Output the (x, y) coordinate of the center of the cell containing the given text.  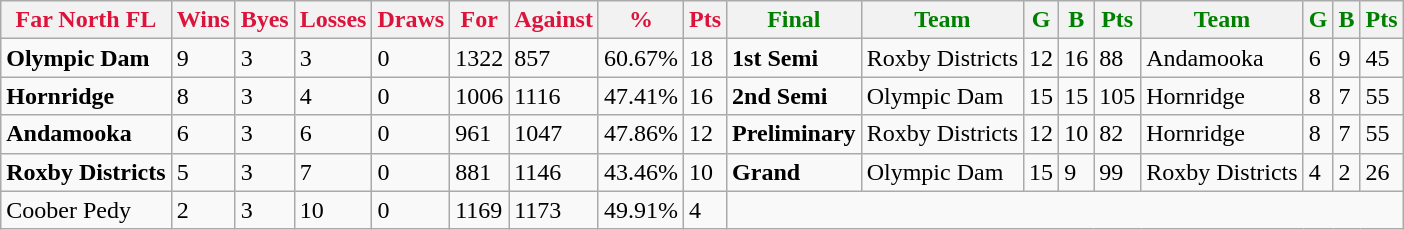
1169 (480, 210)
47.86% (640, 134)
Wins (203, 20)
43.46% (640, 172)
99 (1118, 172)
60.67% (640, 58)
88 (1118, 58)
5 (203, 172)
105 (1118, 96)
1173 (554, 210)
Against (554, 20)
Coober Pedy (86, 210)
961 (480, 134)
Byes (264, 20)
45 (1382, 58)
1146 (554, 172)
47.41% (640, 96)
Far North FL (86, 20)
Final (794, 20)
881 (480, 172)
% (640, 20)
26 (1382, 172)
82 (1118, 134)
49.91% (640, 210)
18 (706, 58)
857 (554, 58)
Draws (411, 20)
1322 (480, 58)
2nd Semi (794, 96)
Preliminary (794, 134)
1006 (480, 96)
1116 (554, 96)
1st Semi (794, 58)
Grand (794, 172)
1047 (554, 134)
For (480, 20)
Losses (333, 20)
